From the cell containing the given text, extract its center point as (x, y) coordinate. 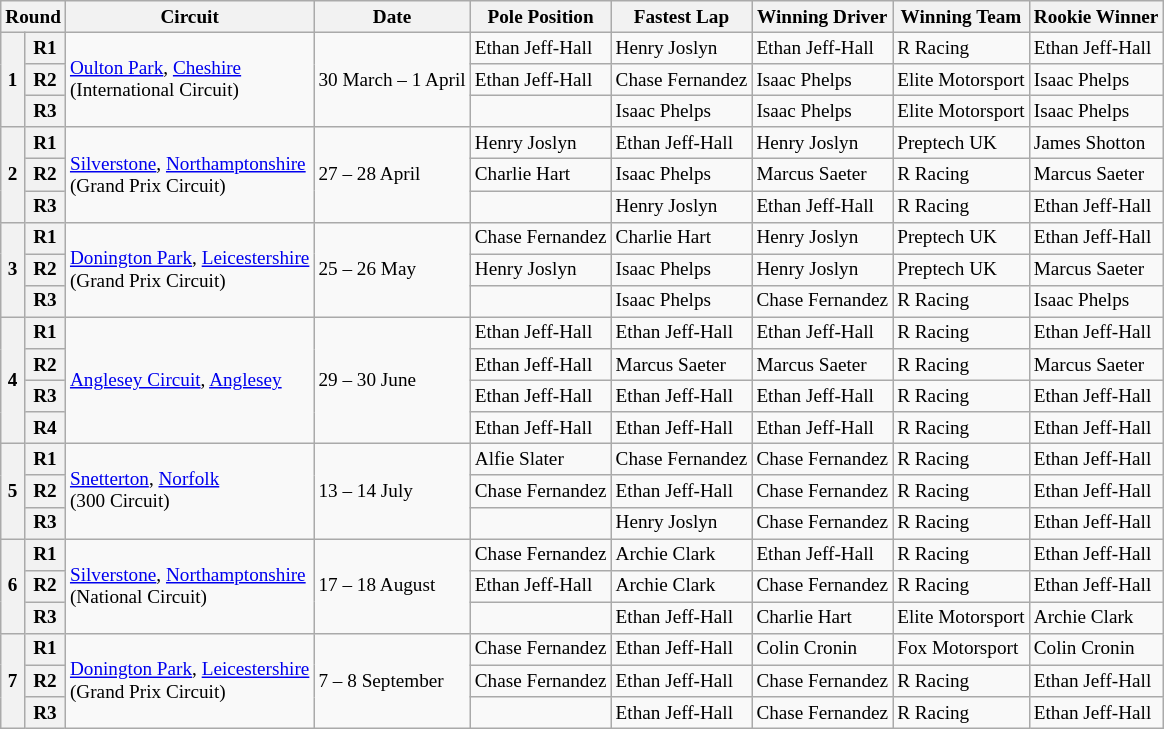
25 – 26 May (392, 270)
Round (34, 17)
1 (13, 80)
R4 (44, 428)
Pole Position (540, 17)
Circuit (190, 17)
Snetterton, Norfolk(300 Circuit) (190, 492)
Rookie Winner (1096, 17)
2 (13, 174)
4 (13, 380)
5 (13, 492)
Silverstone, Northamptonshire(Grand Prix Circuit) (190, 174)
7 – 8 September (392, 680)
29 – 30 June (392, 380)
7 (13, 680)
6 (13, 586)
Winning Driver (822, 17)
Oulton Park, Cheshire(International Circuit) (190, 80)
3 (13, 270)
30 March – 1 April (392, 80)
Silverstone, Northamptonshire(National Circuit) (190, 586)
Fox Motorsport (962, 649)
Anglesey Circuit, Anglesey (190, 380)
Winning Team (962, 17)
Fastest Lap (682, 17)
17 – 18 August (392, 586)
13 – 14 July (392, 492)
27 – 28 April (392, 174)
James Shotton (1096, 143)
Date (392, 17)
Alfie Slater (540, 460)
